Detect which cell encompasses the target text, then output its [x, y] center coordinate. 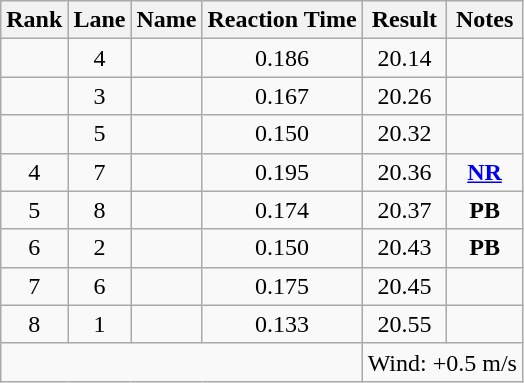
0.195 [282, 172]
20.55 [404, 324]
0.175 [282, 286]
2 [100, 248]
20.37 [404, 210]
Reaction Time [282, 20]
Wind: +0.5 m/s [442, 362]
Lane [100, 20]
20.45 [404, 286]
20.43 [404, 248]
20.36 [404, 172]
20.32 [404, 134]
20.26 [404, 96]
Result [404, 20]
0.133 [282, 324]
0.174 [282, 210]
0.167 [282, 96]
0.186 [282, 58]
Notes [485, 20]
1 [100, 324]
Name [166, 20]
Rank [34, 20]
20.14 [404, 58]
3 [100, 96]
NR [485, 172]
